Determine the [X, Y] coordinate at the center of the cell enclosing the given text.  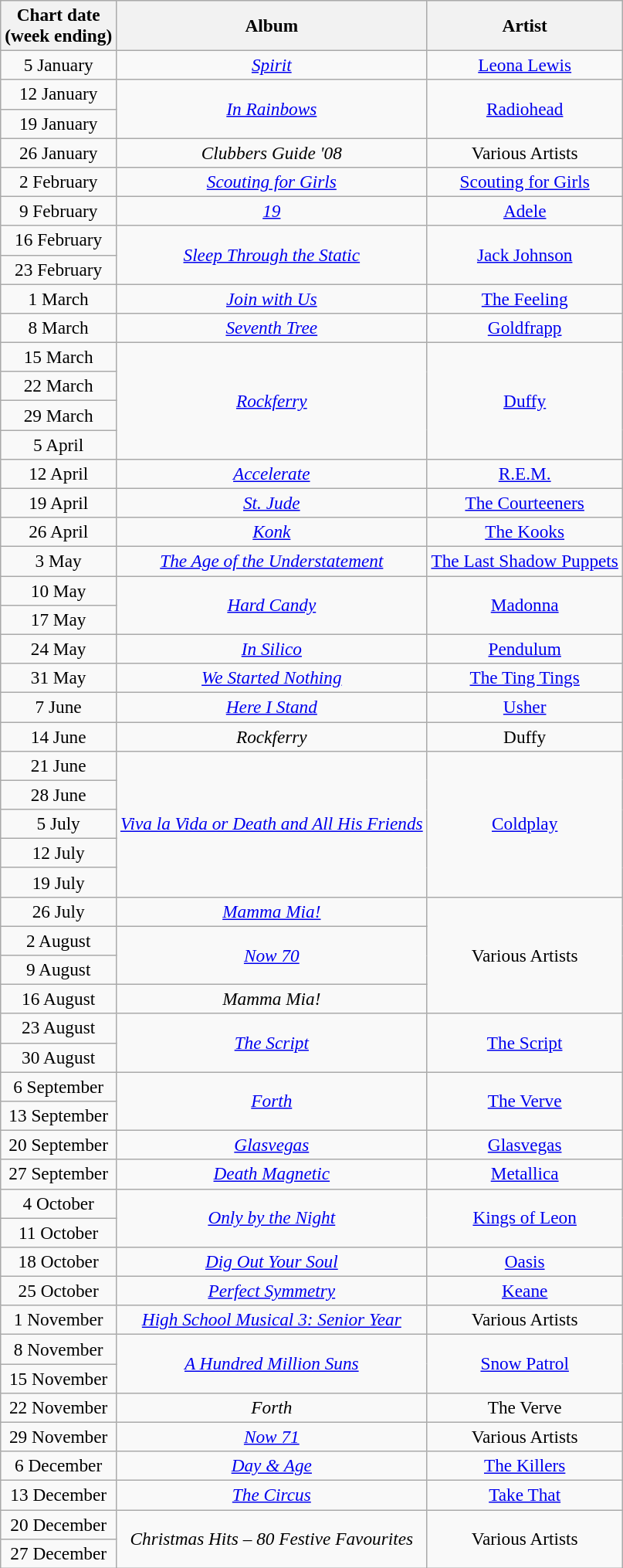
St. Jude [272, 503]
Christmas Hits – 80 Festive Favourites [272, 1539]
15 November [59, 1378]
Adele [525, 211]
Now 71 [272, 1437]
23 February [59, 270]
The Courteeners [525, 503]
Death Magnetic [272, 1174]
We Started Nothing [272, 677]
The Kooks [525, 532]
The Last Shadow Puppets [525, 561]
Chart date(week ending) [59, 25]
13 September [59, 1115]
10 May [59, 590]
19 April [59, 503]
8 March [59, 328]
1 November [59, 1320]
Goldfrapp [525, 328]
1 March [59, 298]
Oasis [525, 1261]
20 September [59, 1145]
19 July [59, 882]
7 June [59, 707]
Kings of Leon [525, 1218]
22 November [59, 1407]
18 October [59, 1261]
3 May [59, 561]
Pendulum [525, 649]
The Killers [525, 1466]
Clubbers Guide '08 [272, 152]
5 April [59, 444]
Seventh Tree [272, 328]
Accelerate [272, 473]
Keane [525, 1291]
22 March [59, 386]
Radiohead [525, 109]
Snow Patrol [525, 1363]
19 [272, 211]
Here I Stand [272, 707]
In Rainbows [272, 109]
Jack Johnson [525, 255]
27 September [59, 1174]
16 February [59, 240]
4 October [59, 1203]
9 February [59, 211]
In Silico [272, 649]
Perfect Symmetry [272, 1291]
Artist [525, 25]
26 April [59, 532]
6 September [59, 1086]
Usher [525, 707]
8 November [59, 1349]
Madonna [525, 605]
28 June [59, 795]
19 January [59, 124]
Only by the Night [272, 1218]
29 March [59, 415]
16 August [59, 999]
20 December [59, 1524]
5 July [59, 823]
25 October [59, 1291]
2 August [59, 940]
31 May [59, 677]
The Age of the Understatement [272, 561]
26 July [59, 911]
12 January [59, 94]
Viva la Vida or Death and All His Friends [272, 823]
12 July [59, 853]
Hard Candy [272, 605]
Sleep Through the Static [272, 255]
6 December [59, 1466]
Metallica [525, 1174]
9 August [59, 969]
13 December [59, 1495]
26 January [59, 152]
Take That [525, 1495]
29 November [59, 1437]
21 June [59, 765]
The Feeling [525, 298]
The Ting Tings [525, 677]
Dig Out Your Soul [272, 1261]
R.E.M. [525, 473]
Day & Age [272, 1466]
Spirit [272, 65]
27 December [59, 1553]
Konk [272, 532]
Leona Lewis [525, 65]
High School Musical 3: Senior Year [272, 1320]
Coldplay [525, 823]
17 May [59, 619]
5 January [59, 65]
2 February [59, 182]
Album [272, 25]
A Hundred Million Suns [272, 1363]
Now 70 [272, 955]
30 August [59, 1057]
Join with Us [272, 298]
15 March [59, 357]
23 August [59, 1028]
12 April [59, 473]
24 May [59, 649]
11 October [59, 1232]
The Circus [272, 1495]
14 June [59, 736]
